Identify which cell holds the provided text, then report its (x, y) central coordinate. 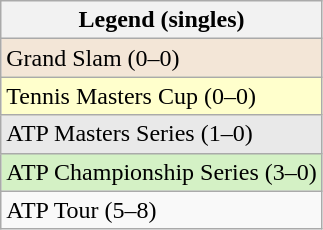
ATP Tour (5–8) (162, 210)
ATP Championship Series (3–0) (162, 172)
Grand Slam (0–0) (162, 58)
Tennis Masters Cup (0–0) (162, 96)
ATP Masters Series (1–0) (162, 134)
Legend (singles) (162, 20)
